Provide the (x, y) coordinate of the cell's center where the given text is located.  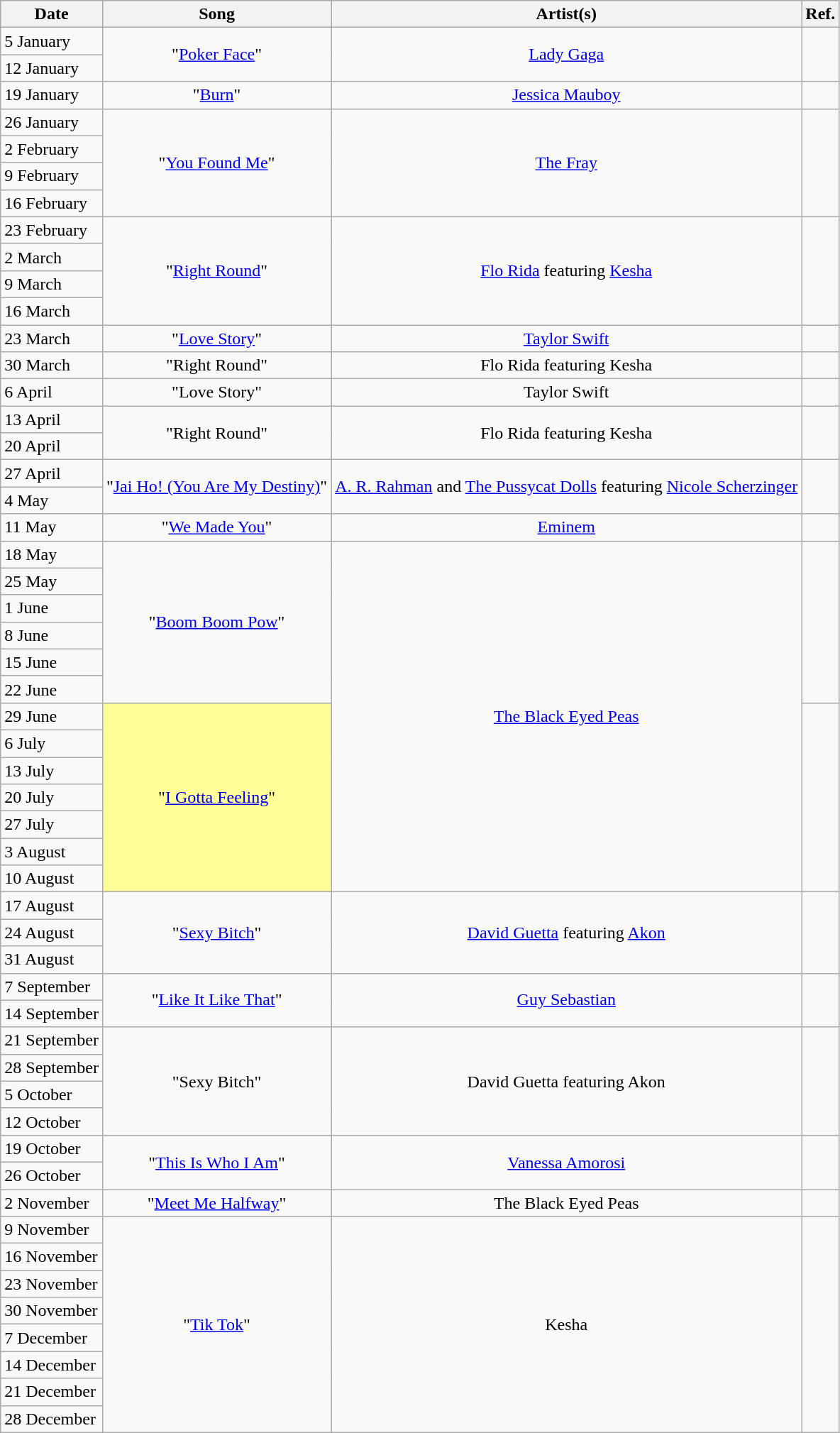
23 March (52, 339)
Eminem (566, 527)
21 September (52, 1041)
"Meet Me Halfway" (216, 1203)
16 November (52, 1257)
31 August (52, 960)
2 February (52, 149)
The Fray (566, 163)
7 December (52, 1338)
29 June (52, 716)
16 February (52, 203)
10 August (52, 879)
Ref. (820, 14)
26 October (52, 1175)
"I Gotta Feeling" (216, 797)
3 August (52, 852)
7 September (52, 987)
1 June (52, 608)
9 March (52, 284)
9 February (52, 176)
Date (52, 14)
22 June (52, 689)
"Jai Ho! (You Are My Destiny)" (216, 487)
28 September (52, 1067)
6 July (52, 743)
24 August (52, 933)
Kesha (566, 1324)
Vanessa Amorosi (566, 1162)
26 January (52, 122)
5 January (52, 41)
27 July (52, 825)
13 April (52, 419)
"Boom Boom Pow" (216, 622)
12 January (52, 68)
Song (216, 14)
"Like It Like That" (216, 1000)
12 October (52, 1121)
"Poker Face" (216, 55)
20 April (52, 446)
28 December (52, 1419)
18 May (52, 554)
"Burn" (216, 95)
14 September (52, 1014)
21 December (52, 1392)
"You Found Me" (216, 163)
15 June (52, 662)
23 February (52, 230)
Artist(s) (566, 14)
"We Made You" (216, 527)
Lady Gaga (566, 55)
16 March (52, 311)
20 July (52, 798)
Guy Sebastian (566, 1000)
9 November (52, 1230)
11 May (52, 527)
A. R. Rahman and The Pussycat Dolls featuring Nicole Scherzinger (566, 487)
19 October (52, 1148)
14 December (52, 1365)
27 April (52, 473)
30 November (52, 1311)
Jessica Mauboy (566, 95)
"This Is Who I Am" (216, 1162)
"Tik Tok" (216, 1324)
13 July (52, 770)
30 March (52, 366)
5 October (52, 1094)
23 November (52, 1284)
17 August (52, 906)
4 May (52, 500)
8 June (52, 635)
2 March (52, 257)
2 November (52, 1203)
25 May (52, 581)
19 January (52, 95)
6 April (52, 392)
